Determine the (X, Y) coordinate at the center of the cell enclosing the given text.  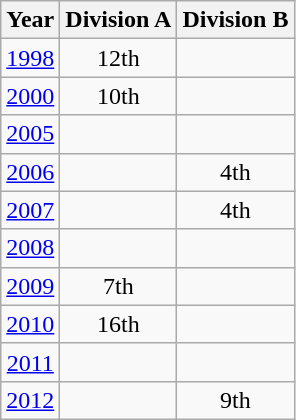
12th (118, 58)
2012 (30, 400)
2006 (30, 172)
Division A (118, 20)
2008 (30, 248)
10th (118, 96)
2007 (30, 210)
Division B (236, 20)
2011 (30, 362)
9th (236, 400)
2010 (30, 324)
1998 (30, 58)
2000 (30, 96)
16th (118, 324)
2009 (30, 286)
Year (30, 20)
2005 (30, 134)
7th (118, 286)
